Capture the cell that displays the provided text and extract its (X, Y) central coordinate. 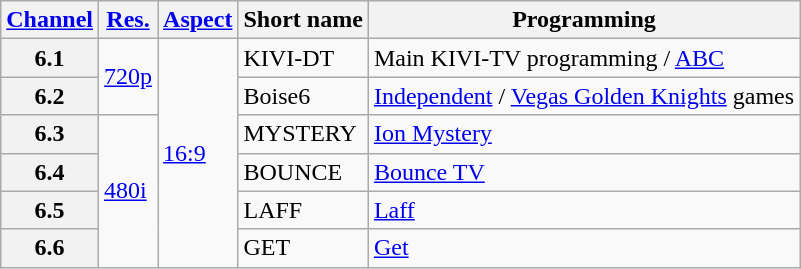
Channel (50, 20)
Independent / Vegas Golden Knights games (584, 96)
Programming (584, 20)
BOUNCE (303, 172)
Get (584, 248)
MYSTERY (303, 134)
6.3 (50, 134)
6.1 (50, 58)
Bounce TV (584, 172)
Boise6 (303, 96)
Res. (128, 20)
6.5 (50, 210)
6.6 (50, 248)
Short name (303, 20)
6.4 (50, 172)
Aspect (198, 20)
Laff (584, 210)
720p (128, 77)
6.2 (50, 96)
480i (128, 191)
Ion Mystery (584, 134)
Main KIVI-TV programming / ABC (584, 58)
LAFF (303, 210)
16:9 (198, 153)
KIVI-DT (303, 58)
GET (303, 248)
